Locate the cell with the specified text and output its (X, Y) center coordinate. 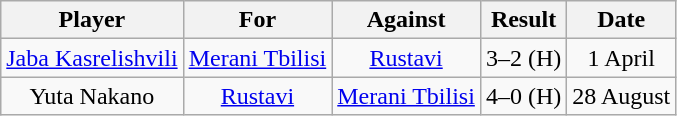
For (258, 20)
Against (406, 20)
Yuta Nakano (92, 96)
Player (92, 20)
28 August (622, 96)
Date (622, 20)
Result (523, 20)
3–2 (H) (523, 58)
1 April (622, 58)
Jaba Kasrelishvili (92, 58)
4–0 (H) (523, 96)
